Scan for the cell matching the given text and deliver its [X, Y] coordinate at center. 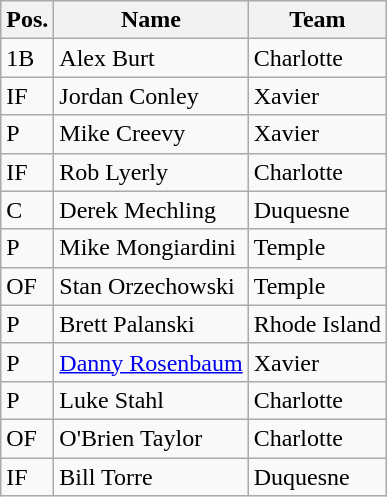
Bill Torre [151, 477]
Mike Creevy [151, 134]
Derek Mechling [151, 210]
C [28, 210]
Jordan Conley [151, 96]
Luke Stahl [151, 400]
Stan Orzechowski [151, 286]
Name [151, 20]
Rob Lyerly [151, 172]
O'Brien Taylor [151, 438]
Brett Palanski [151, 324]
Danny Rosenbaum [151, 362]
Rhode Island [317, 324]
Alex Burt [151, 58]
1B [28, 58]
Pos. [28, 20]
Team [317, 20]
Mike Mongiardini [151, 248]
